Scan for the cell matching the given text and deliver its [x, y] coordinate at center. 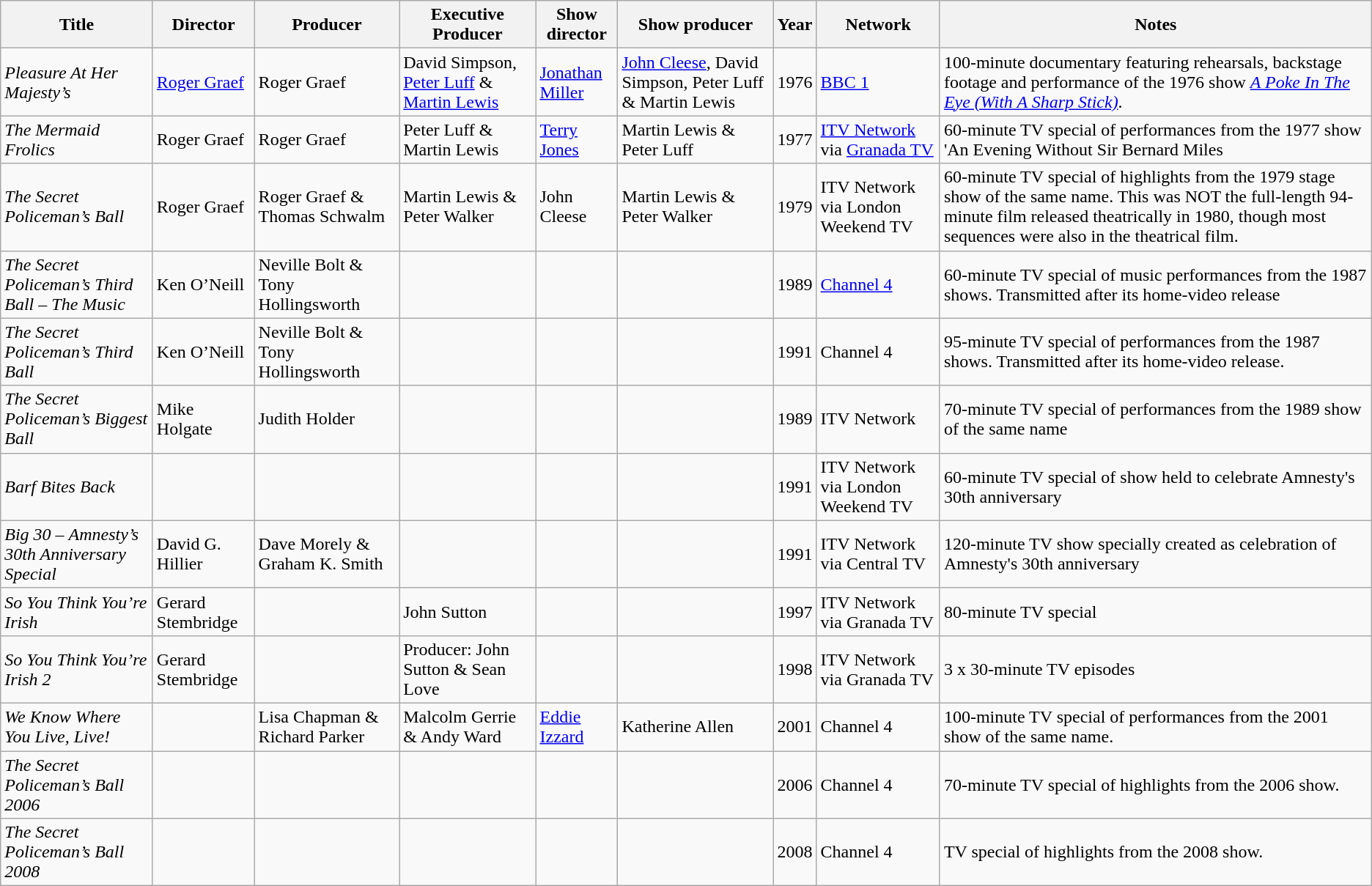
70-minute TV special of performances from the 1989 show of the same name [1155, 419]
Malcolm Gerrie & Andy Ward [468, 727]
Year [794, 25]
ITV Network [878, 419]
John Cleese [577, 207]
Show director [577, 25]
Director [204, 25]
60-minute TV special of music performances from the 1987 shows. Transmitted after its home-video release [1155, 284]
Producer [327, 25]
Roger Graef & Thomas Schwalm [327, 207]
The Secret Policeman’s Ball 2006 [77, 784]
120-minute TV show specially created as celebration of Amnesty's 30th anniversary [1155, 554]
Dave Morely & Graham K. Smith [327, 554]
80-minute TV special [1155, 611]
David G. Hillier [204, 554]
60-minute TV special of performances from the 1977 show 'An Evening Without Sir Bernard Miles [1155, 139]
Pleasure At Her Majesty’s [77, 82]
Peter Luff & Martin Lewis [468, 139]
Executive Producer [468, 25]
Network [878, 25]
1976 [794, 82]
John Cleese, David Simpson, Peter Luff & Martin Lewis [696, 82]
1977 [794, 139]
John Sutton [468, 611]
Eddie Izzard [577, 727]
1998 [794, 669]
100-minute documentary featuring rehearsals, backstage footage and performance of the 1976 show A Poke In The Eye (With A Sharp Stick). [1155, 82]
2001 [794, 727]
2008 [794, 852]
BBC 1 [878, 82]
ITV Network via Central TV [878, 554]
We Know Where You Live, Live! [77, 727]
Barf Bites Back [77, 487]
The Secret Policeman’s Ball [77, 207]
Show producer [696, 25]
Notes [1155, 25]
Title [77, 25]
Producer: John Sutton & Sean Love [468, 669]
100-minute TV special of performances from the 2001 show of the same name. [1155, 727]
The Mermaid Frolics [77, 139]
Big 30 – Amnesty’s 30th Anniversary Special [77, 554]
The Secret Policeman’s Third Ball – The Music [77, 284]
The Secret Policeman’s Third Ball [77, 352]
60-minute TV special of show held to celebrate Amnesty's 30th anniversary [1155, 487]
So You Think You’re Irish 2 [77, 669]
The Secret Policeman’s Ball 2008 [77, 852]
Jonathan Miller [577, 82]
David Simpson, Peter Luff & Martin Lewis [468, 82]
1979 [794, 207]
Mike Holgate [204, 419]
Lisa Chapman & Richard Parker [327, 727]
95-minute TV special of performances from the 1987 shows. Transmitted after its home-video release. [1155, 352]
TV special of highlights from the 2008 show. [1155, 852]
Terry Jones [577, 139]
Katherine Allen [696, 727]
So You Think You’re Irish [77, 611]
Judith Holder [327, 419]
3 x 30-minute TV episodes [1155, 669]
The Secret Policeman’s Biggest Ball [77, 419]
70-minute TV special of highlights from the 2006 show. [1155, 784]
2006 [794, 784]
Martin Lewis & Peter Luff [696, 139]
1997 [794, 611]
